Find where the given text appears and provide that cell's center as [x, y] coordinate. 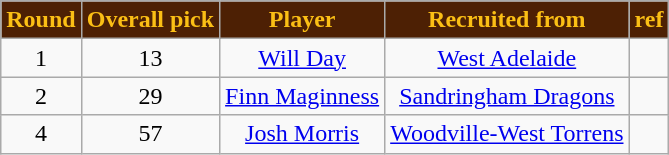
29 [150, 96]
Overall pick [150, 20]
Woodville-West Torrens [507, 134]
1 [41, 58]
West Adelaide [507, 58]
2 [41, 96]
Recruited from [507, 20]
Player [302, 20]
4 [41, 134]
Sandringham Dragons [507, 96]
Finn Maginness [302, 96]
ref [649, 20]
Round [41, 20]
Josh Morris [302, 134]
57 [150, 134]
13 [150, 58]
Will Day [302, 58]
